Identify which cell holds the provided text, then report its [x, y] central coordinate. 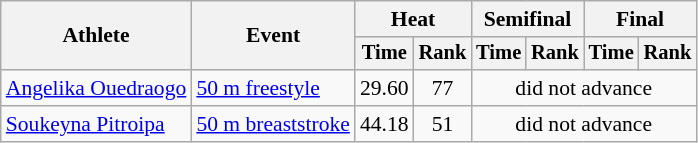
Soukeyna Pitroipa [96, 124]
29.60 [384, 88]
Event [273, 36]
50 m freestyle [273, 88]
Heat [413, 19]
50 m breaststroke [273, 124]
77 [443, 88]
44.18 [384, 124]
Athlete [96, 36]
Semifinal [527, 19]
Final [640, 19]
Angelika Ouedraogo [96, 88]
51 [443, 124]
